Pinpoint the cell where the given text exists, returning its (X, Y) midpoint coordinate. 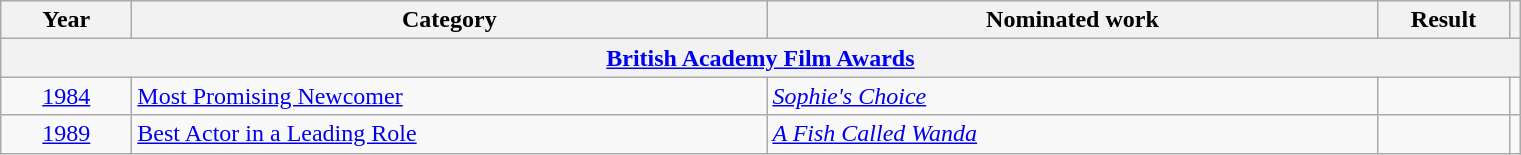
A Fish Called Wanda (1072, 134)
Result (1444, 20)
Best Actor in a Leading Role (450, 134)
Nominated work (1072, 20)
Sophie's Choice (1072, 96)
British Academy Film Awards (760, 58)
Most Promising Newcomer (450, 96)
1984 (66, 96)
Year (66, 20)
Category (450, 20)
1989 (66, 134)
